Output the (x, y) coordinate of the center of the cell containing the given text.  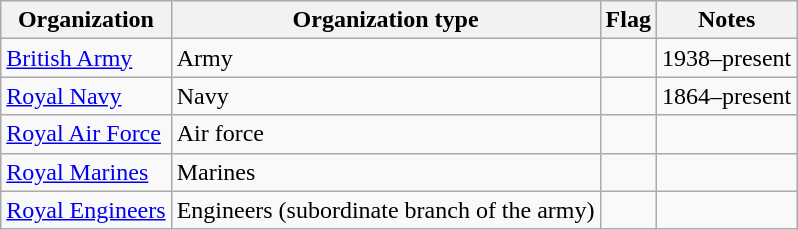
1938–present (726, 58)
Flag (628, 20)
Army (386, 58)
Royal Marines (86, 172)
Marines (386, 172)
Royal Air Force (86, 134)
British Army (86, 58)
Engineers (subordinate branch of the army) (386, 210)
1864–present (726, 96)
Navy (386, 96)
Organization (86, 20)
Air force (386, 134)
Notes (726, 20)
Organization type (386, 20)
Royal Navy (86, 96)
Royal Engineers (86, 210)
